Determine the [x, y] coordinate at the center of the cell enclosing the given text.  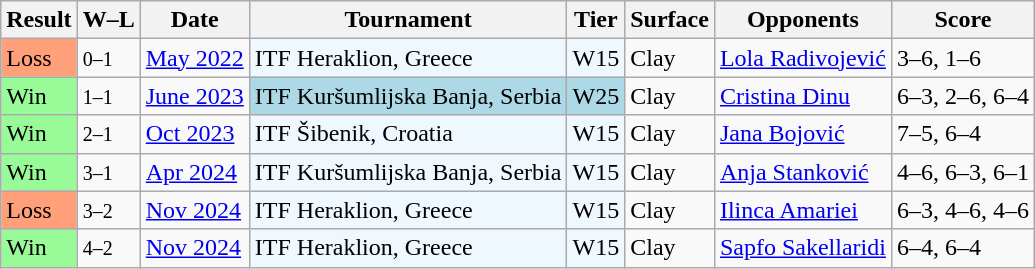
6–4, 6–4 [962, 248]
Ilinca Amariei [802, 210]
June 2023 [194, 96]
W–L [108, 20]
Date [194, 20]
0–1 [108, 58]
1–1 [108, 96]
Opponents [802, 20]
7–5, 6–4 [962, 134]
Result [39, 20]
2–1 [108, 134]
3–1 [108, 172]
Score [962, 20]
Sapfo Sakellaridi [802, 248]
6–3, 4–6, 4–6 [962, 210]
Tournament [408, 20]
3–2 [108, 210]
Cristina Dinu [802, 96]
4–2 [108, 248]
Tier [596, 20]
Jana Bojović [802, 134]
Oct 2023 [194, 134]
W25 [596, 96]
ITF Šibenik, Croatia [408, 134]
Apr 2024 [194, 172]
4–6, 6–3, 6–1 [962, 172]
6–3, 2–6, 6–4 [962, 96]
May 2022 [194, 58]
Lola Radivojević [802, 58]
Anja Stanković [802, 172]
Surface [670, 20]
3–6, 1–6 [962, 58]
